Return [x, y] of the center of cell containing provided text 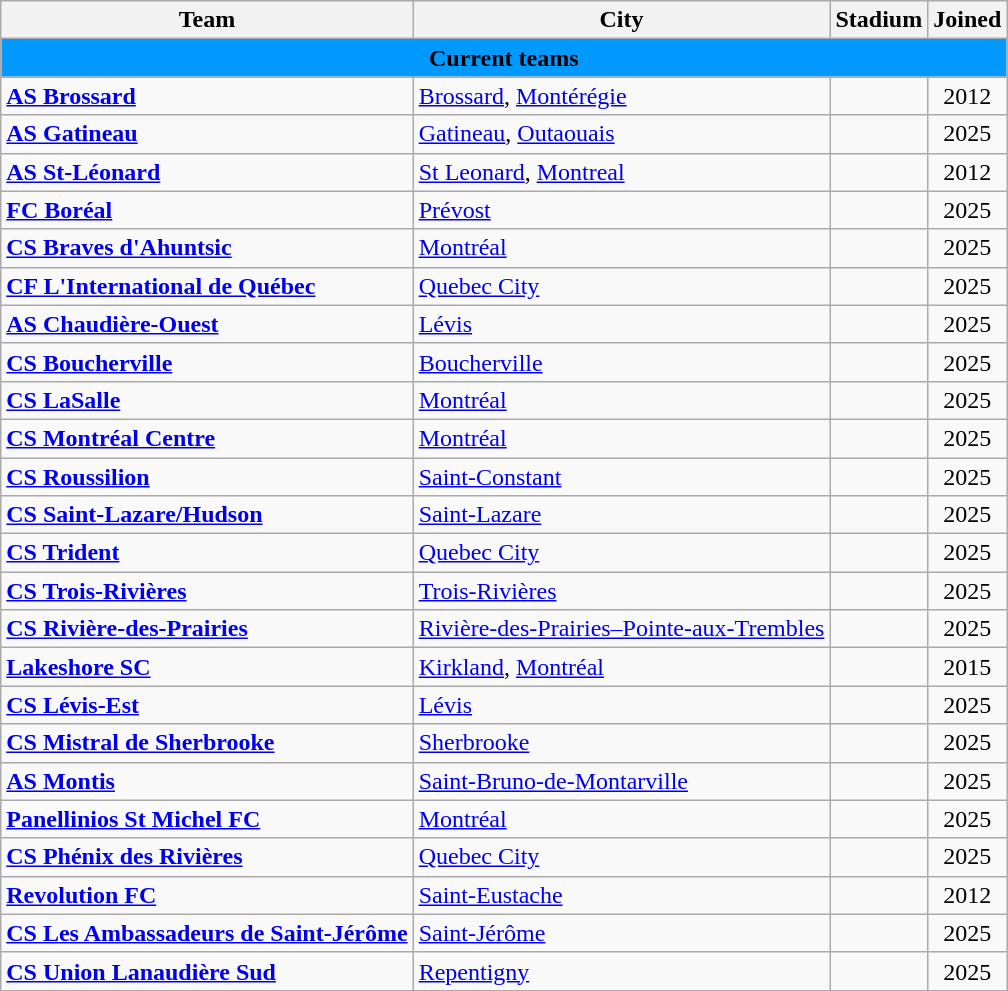
Sherbrooke [622, 743]
Boucherville [622, 362]
Rivière-des-Prairies–Pointe-aux-Trembles [622, 629]
Revolution FC [207, 895]
Saint-Eustache [622, 895]
AS Gatineau [207, 134]
Trois-Rivières [622, 591]
Repentigny [622, 971]
CS LaSalle [207, 400]
Current teams [504, 58]
FC Boréal [207, 210]
CS Trident [207, 553]
Saint-Lazare [622, 515]
AS Brossard [207, 96]
CF L'International de Québec [207, 286]
CS Les Ambassadeurs de Saint-Jérôme [207, 933]
Saint-Constant [622, 477]
Saint-Jérôme [622, 933]
CS Mistral de Sherbrooke [207, 743]
Team [207, 20]
AS St-Léonard [207, 172]
CS Rivière-des-Prairies [207, 629]
CS Braves d'Ahuntsic [207, 248]
CS Lévis-Est [207, 705]
CS Phénix des Rivières [207, 857]
2015 [968, 667]
AS Montis [207, 781]
City [622, 20]
CS Trois-Rivières [207, 591]
CS Boucherville [207, 362]
Stadium [879, 20]
Kirkland, Montréal [622, 667]
Brossard, Montérégie [622, 96]
CS Saint-Lazare/Hudson [207, 515]
CS Roussilion [207, 477]
AS Chaudière-Ouest [207, 324]
St Leonard, Montreal [622, 172]
CS Union Lanaudière Sud [207, 971]
Prévost [622, 210]
Gatineau, Outaouais [622, 134]
Joined [968, 20]
Panellinios St Michel FC [207, 819]
Saint-Bruno-de-Montarville [622, 781]
CS Montréal Centre [207, 438]
Lakeshore SC [207, 667]
